From the cell containing the given text, extract its center point as [x, y] coordinate. 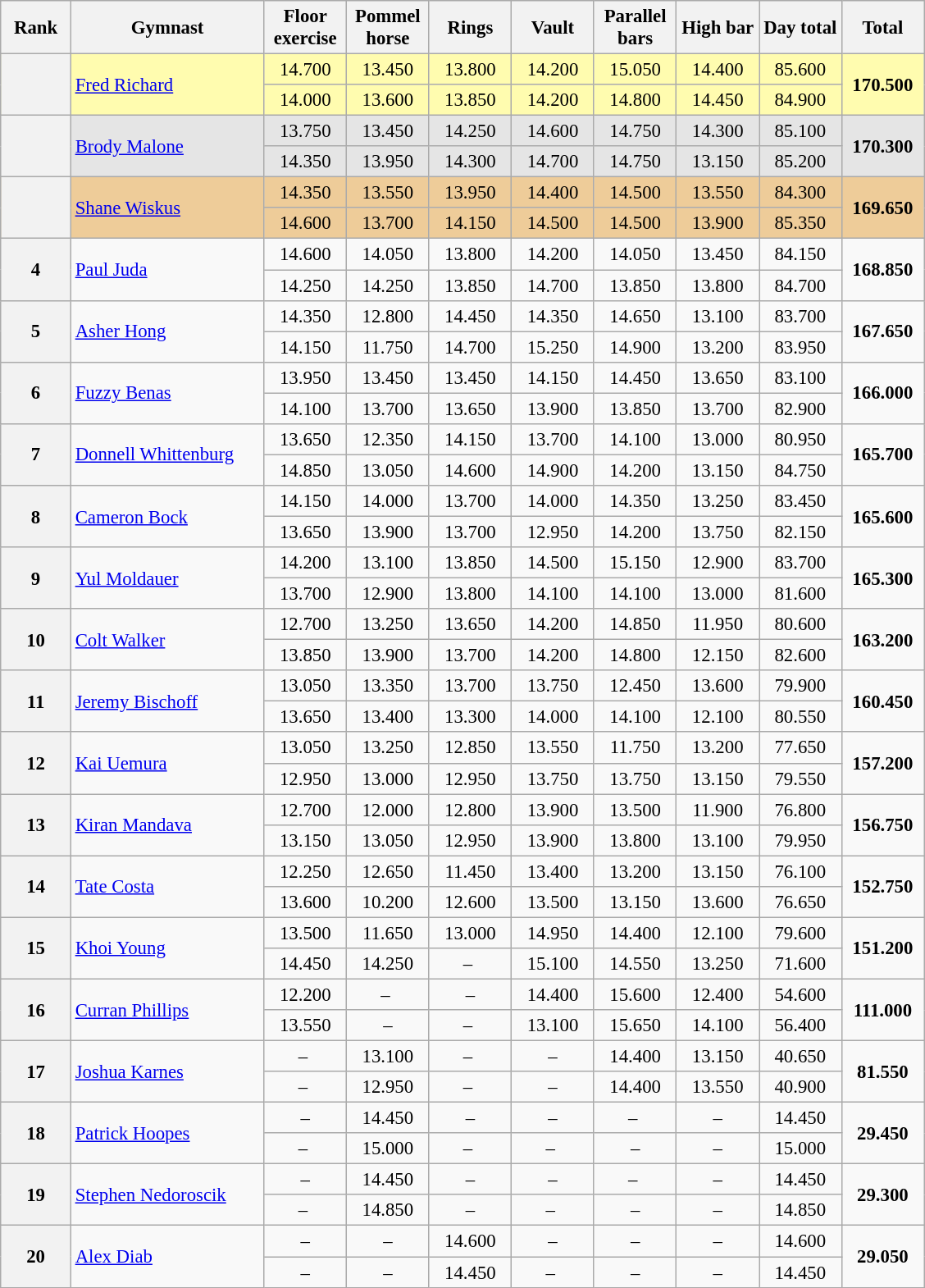
Fred Richard [167, 85]
Fuzzy Benas [167, 392]
13 [36, 825]
56.400 [800, 1025]
12.150 [718, 655]
Rank [36, 28]
15.650 [635, 1025]
80.600 [800, 624]
Patrick Hoopes [167, 1134]
77.650 [800, 748]
Kai Uemura [167, 763]
12.650 [389, 871]
Stephen Nedoroscik [167, 1194]
84.300 [800, 193]
15.600 [635, 994]
76.800 [800, 810]
14 [36, 886]
Gymnast [167, 28]
Brody Malone [167, 146]
Parallel bars [635, 28]
16 [36, 1009]
Joshua Karnes [167, 1071]
12.250 [305, 871]
11.650 [389, 933]
Colt Walker [167, 640]
84.900 [800, 100]
13.300 [471, 717]
15.150 [635, 563]
Khoi Young [167, 948]
83.450 [800, 501]
15 [36, 948]
20 [36, 1257]
15.250 [553, 347]
Donnell Whittenburg [167, 454]
Paul Juda [167, 269]
Kiran Mandava [167, 825]
165.700 [882, 454]
79.950 [800, 840]
High bar [718, 28]
12.350 [389, 440]
84.750 [800, 470]
83.950 [800, 347]
54.600 [800, 994]
15.100 [553, 964]
Tate Costa [167, 886]
12 [36, 763]
152.750 [882, 886]
83.100 [800, 377]
12.200 [305, 994]
163.200 [882, 640]
82.150 [800, 532]
160.450 [882, 701]
81.550 [882, 1071]
13.350 [389, 686]
71.600 [800, 964]
11.950 [718, 624]
157.200 [882, 763]
167.650 [882, 331]
4 [36, 269]
76.100 [800, 871]
29.050 [882, 1257]
79.600 [800, 933]
81.600 [800, 594]
8 [36, 517]
Total [882, 28]
82.600 [800, 655]
40.900 [800, 1087]
84.150 [800, 254]
Jeremy Bischoff [167, 701]
10 [36, 640]
85.100 [800, 131]
5 [36, 331]
12.450 [635, 686]
168.850 [882, 269]
15.050 [635, 70]
29.450 [882, 1134]
Shane Wiskus [167, 208]
Alex Diab [167, 1257]
85.350 [800, 224]
12.600 [471, 902]
165.600 [882, 517]
14.650 [635, 316]
85.200 [800, 162]
11.900 [718, 810]
170.500 [882, 85]
Asher Hong [167, 331]
10.200 [389, 902]
169.650 [882, 208]
166.000 [882, 392]
80.550 [800, 717]
6 [36, 392]
79.550 [800, 779]
Pommel horse [389, 28]
12.400 [718, 994]
Vault [553, 28]
19 [36, 1194]
11.450 [471, 871]
14.550 [635, 964]
170.300 [882, 146]
165.300 [882, 578]
12.850 [471, 748]
17 [36, 1071]
Curran Phillips [167, 1009]
40.650 [800, 1057]
85.600 [800, 70]
84.700 [800, 285]
79.900 [800, 686]
Day total [800, 28]
9 [36, 578]
156.750 [882, 825]
76.650 [800, 902]
111.000 [882, 1009]
14.950 [553, 933]
Yul Moldauer [167, 578]
18 [36, 1134]
12.000 [389, 810]
Floor exercise [305, 28]
Rings [471, 28]
80.950 [800, 440]
7 [36, 454]
11 [36, 701]
Cameron Bock [167, 517]
151.200 [882, 948]
82.900 [800, 409]
29.300 [882, 1194]
